Capture the cell that displays the provided text and extract its [x, y] central coordinate. 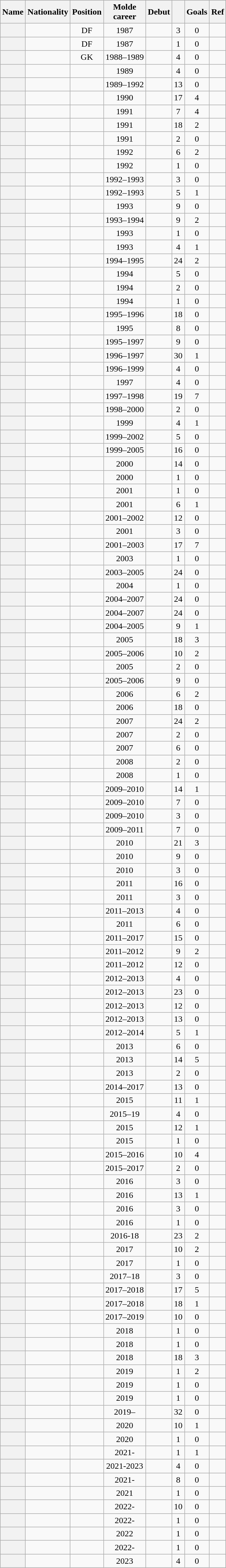
GK [87, 57]
2012–2014 [124, 1032]
2003–2005 [124, 572]
2001–2002 [124, 518]
15 [178, 938]
1997 [124, 382]
1995 [124, 328]
2009–2011 [124, 830]
1996–1999 [124, 369]
1995–1997 [124, 342]
1998–2000 [124, 410]
1999–2002 [124, 437]
Nationality [48, 12]
Ref [217, 12]
2022 [124, 1534]
Moldecareer [124, 12]
19 [178, 396]
Goals [197, 12]
1996–1997 [124, 355]
1999 [124, 423]
2011–2013 [124, 911]
2023 [124, 1561]
1999–2005 [124, 450]
Debut [159, 12]
1995–1996 [124, 315]
2015–2016 [124, 1154]
Position [87, 12]
2015–19 [124, 1114]
21 [178, 843]
1989–1992 [124, 84]
30 [178, 355]
2017–18 [124, 1277]
2014–2017 [124, 1087]
1993–1994 [124, 220]
11 [178, 1100]
2017–2019 [124, 1317]
2004–2005 [124, 626]
2019– [124, 1412]
Name [13, 12]
2001–2003 [124, 545]
1994–1995 [124, 261]
2015–2017 [124, 1168]
2011–2017 [124, 938]
2004 [124, 585]
1989 [124, 71]
2003 [124, 558]
2016-18 [124, 1236]
1988–1989 [124, 57]
32 [178, 1412]
2021-2023 [124, 1466]
2021 [124, 1493]
1990 [124, 98]
1997–1998 [124, 396]
